Return the [x, y] coordinate for the center point of the cell that contains the specified text.  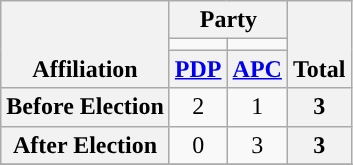
After Election [86, 145]
APC [257, 69]
1 [257, 107]
Party [228, 20]
Before Election [86, 107]
Total [319, 44]
Affiliation [86, 44]
PDP [198, 69]
0 [198, 145]
2 [198, 107]
